Scan for the cell matching the given text and deliver its [X, Y] coordinate at center. 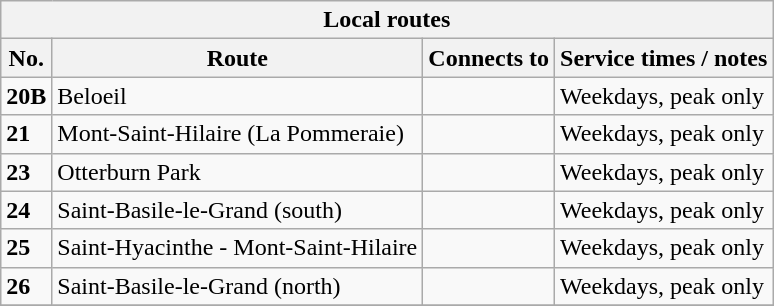
Saint-Basile-le-Grand (south) [238, 210]
Saint-Basile-le-Grand (north) [238, 286]
Route [238, 58]
25 [26, 248]
Saint-Hyacinthe - Mont-Saint-Hilaire [238, 248]
Beloeil [238, 96]
23 [26, 172]
Otterburn Park [238, 172]
Connects to [489, 58]
Mont-Saint-Hilaire (La Pommeraie) [238, 134]
Local routes [387, 20]
21 [26, 134]
Service times / notes [664, 58]
20B [26, 96]
No. [26, 58]
26 [26, 286]
24 [26, 210]
